Scan for the cell matching the given text and deliver its [x, y] coordinate at center. 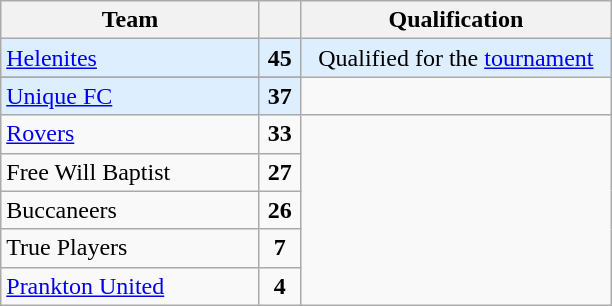
37 [280, 96]
27 [280, 172]
Qualification [456, 20]
True Players [130, 248]
Team [130, 20]
Prankton United [130, 286]
26 [280, 210]
Buccaneers [130, 210]
Free Will Baptist [130, 172]
33 [280, 134]
7 [280, 248]
Rovers [130, 134]
Qualified for the tournament [456, 58]
Unique FC [130, 96]
45 [280, 58]
Helenites [130, 58]
4 [280, 286]
